Pinpoint the cell where the given text exists, returning its (x, y) midpoint coordinate. 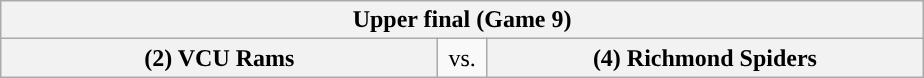
(2) VCU Rams (220, 58)
Upper final (Game 9) (462, 20)
vs. (462, 58)
(4) Richmond Spiders (704, 58)
